Search for the cell housing the specified text and yield its [x, y] center coordinate. 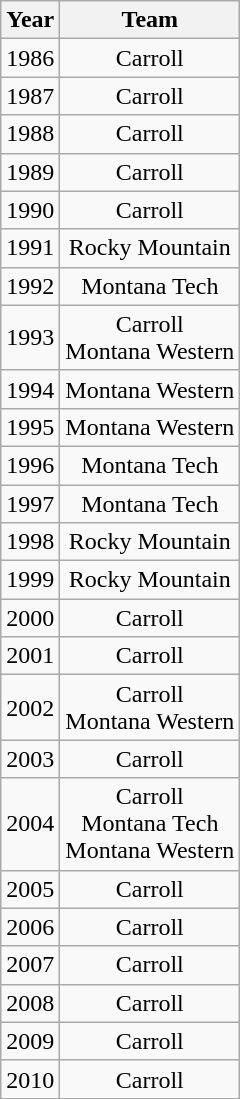
2008 [30, 1003]
2003 [30, 759]
1997 [30, 503]
1998 [30, 542]
2006 [30, 927]
1994 [30, 389]
1992 [30, 286]
1989 [30, 172]
Year [30, 20]
1986 [30, 58]
1991 [30, 248]
2000 [30, 618]
1987 [30, 96]
2009 [30, 1041]
Team [150, 20]
1990 [30, 210]
2007 [30, 965]
1988 [30, 134]
1993 [30, 338]
2010 [30, 1079]
CarrollMontana TechMontana Western [150, 824]
2001 [30, 656]
2004 [30, 824]
1999 [30, 580]
2005 [30, 889]
1995 [30, 427]
1996 [30, 465]
2002 [30, 708]
